Search for the cell housing the specified text and yield its [X, Y] center coordinate. 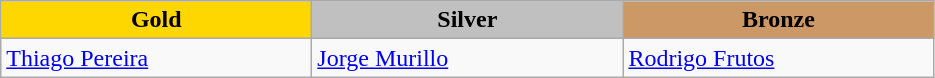
Rodrigo Frutos [778, 58]
Gold [156, 20]
Jorge Murillo [468, 58]
Thiago Pereira [156, 58]
Bronze [778, 20]
Silver [468, 20]
